For the text-containing cell, return its midpoint in (x, y) coordinate format. 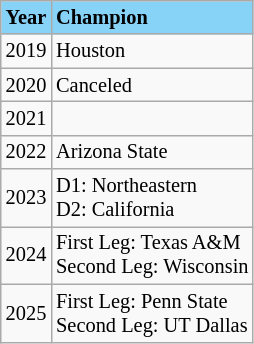
2025 (26, 313)
Arizona State (152, 152)
Canceled (152, 85)
2024 (26, 255)
D1: NortheasternD2: California (152, 198)
2021 (26, 118)
Champion (152, 17)
First Leg: Texas A&MSecond Leg: Wisconsin (152, 255)
2020 (26, 85)
2022 (26, 152)
Year (26, 17)
First Leg: Penn StateSecond Leg: UT Dallas (152, 313)
2019 (26, 51)
Houston (152, 51)
2023 (26, 198)
